Pinpoint the cell where the given text exists, returning its (X, Y) midpoint coordinate. 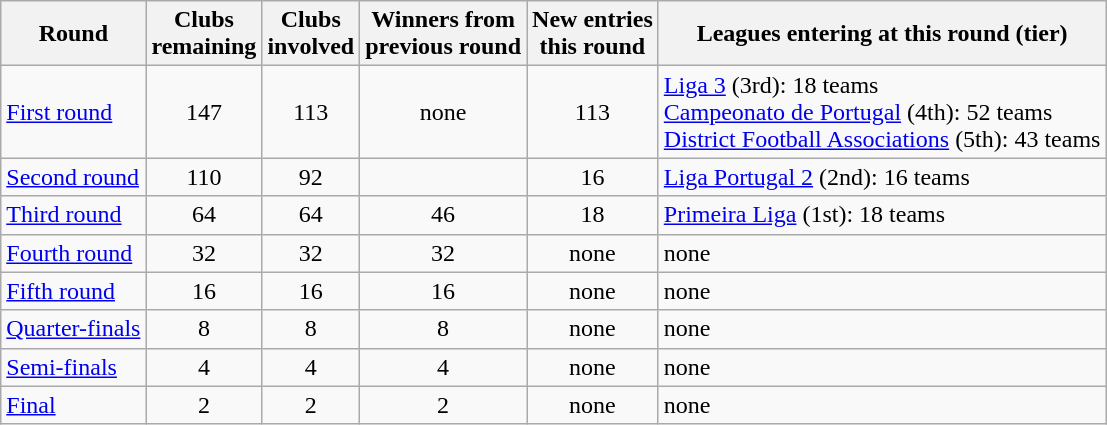
Final (74, 405)
First round (74, 112)
Winners fromprevious round (444, 34)
New entriesthis round (593, 34)
Clubsinvolved (311, 34)
Second round (74, 177)
Leagues entering at this round (tier) (882, 34)
Semi-finals (74, 367)
Fifth round (74, 291)
18 (593, 215)
Quarter-finals (74, 329)
147 (204, 112)
Third round (74, 215)
92 (311, 177)
Primeira Liga (1st): 18 teams (882, 215)
Fourth round (74, 253)
46 (444, 215)
Round (74, 34)
Clubsremaining (204, 34)
Liga 3 (3rd): 18 teamsCampeonato de Portugal (4th): 52 teamsDistrict Football Associations (5th): 43 teams (882, 112)
Liga Portugal 2 (2nd): 16 teams (882, 177)
110 (204, 177)
